Search for the cell housing the specified text and yield its [x, y] center coordinate. 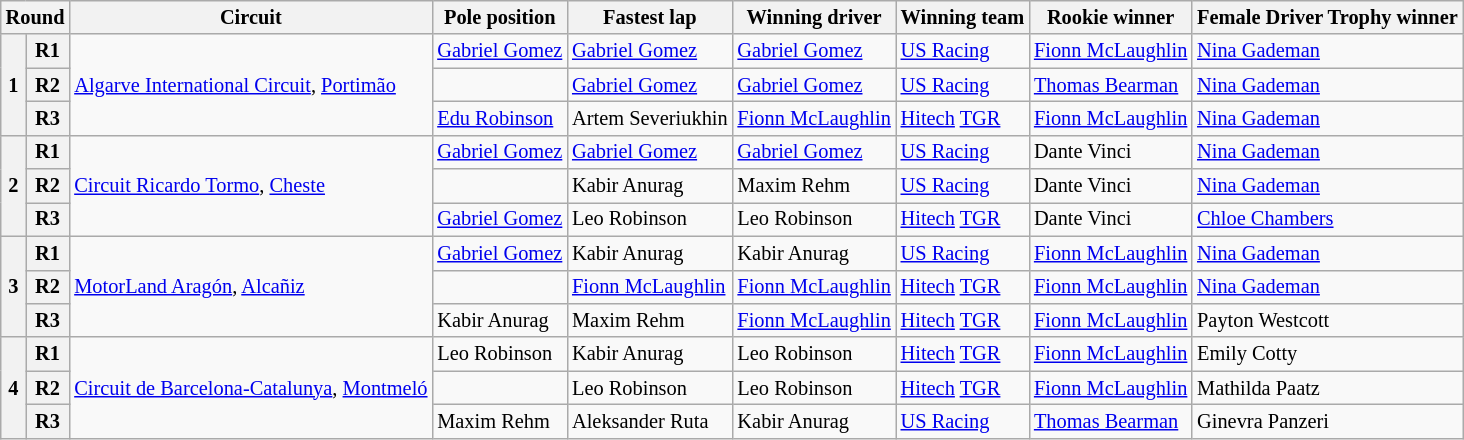
Round [36, 17]
Edu Robinson [500, 118]
Rookie winner [1110, 17]
1 [14, 84]
Artem Severiukhin [650, 118]
Circuit [250, 17]
Chloe Chambers [1327, 219]
Female Driver Trophy winner [1327, 17]
Fastest lap [650, 17]
Aleksander Ruta [650, 421]
3 [14, 286]
Mathilda Paatz [1327, 388]
MotorLand Aragón, Alcañiz [250, 286]
Payton Westcott [1327, 320]
Emily Cotty [1327, 354]
Algarve International Circuit, Portimão [250, 84]
Circuit de Barcelona-Catalunya, Montmeló [250, 388]
Winning team [962, 17]
Pole position [500, 17]
2 [14, 186]
Winning driver [814, 17]
Circuit Ricardo Tormo, Cheste [250, 186]
4 [14, 388]
Ginevra Panzeri [1327, 421]
